Scan for the cell matching the given text and deliver its [x, y] coordinate at center. 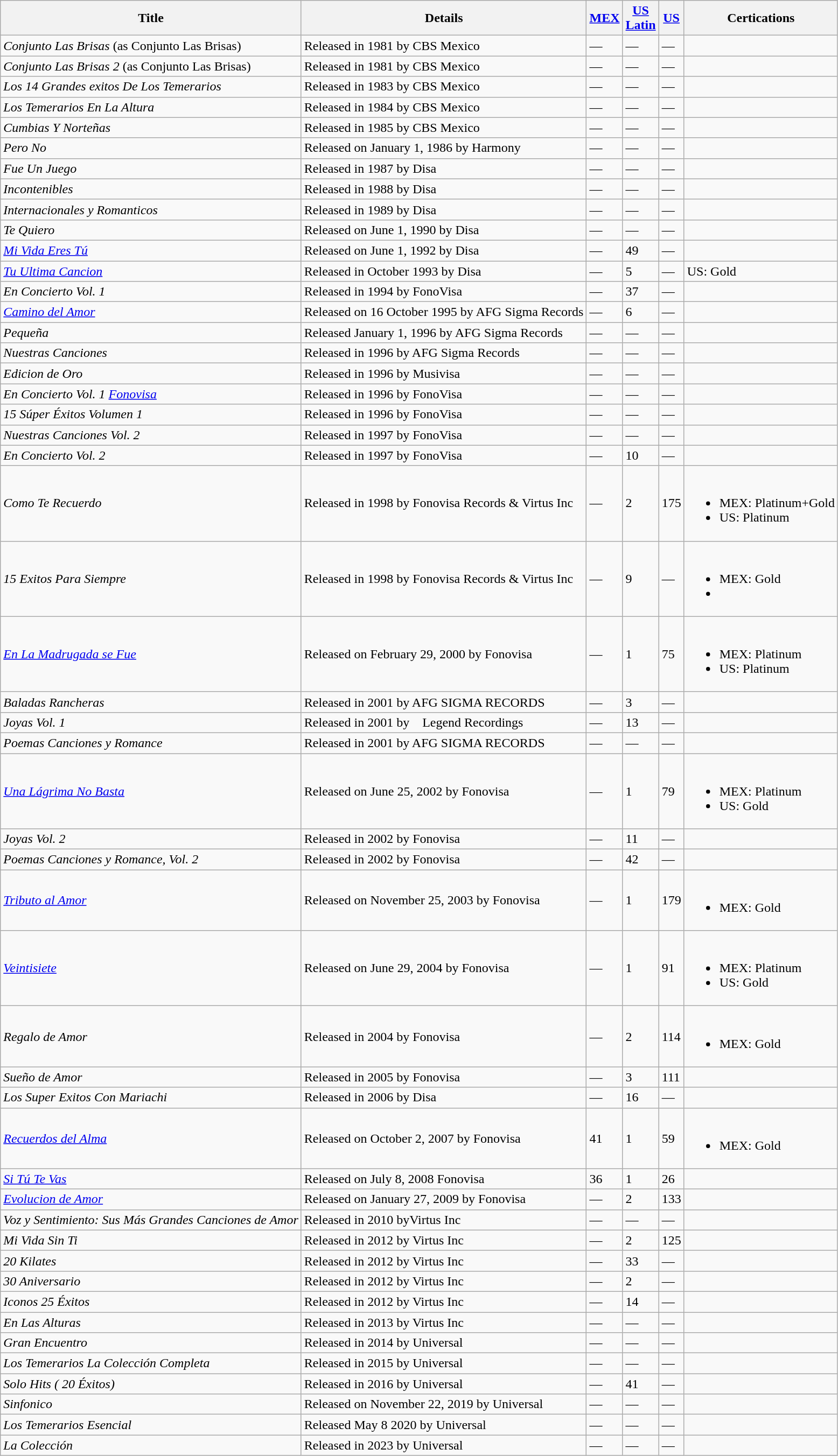
Released on July 8, 2008 Fonovisa [444, 1179]
36 [604, 1179]
Los Temerarios Esencial [151, 1425]
Released on June 25, 2002 by Fonovisa [444, 791]
15 Súper Éxitos Volumen 1 [151, 414]
15 Exitos Para Siempre [151, 579]
Released in 2010 byVirtus Inc [444, 1220]
75 [671, 654]
Released in 1988 by Disa [444, 189]
En La Madrugada se Fue [151, 654]
Los Temerarios La Colección Completa [151, 1363]
Released in 1985 by CBS Mexico [444, 128]
Released in 1996 by Musivisa [444, 374]
Como Te Recuerdo [151, 503]
Released on June 1, 1992 by Disa [444, 250]
Cumbias Y Norteñas [151, 128]
33 [641, 1261]
14 [641, 1302]
Mi Vida Eres Tú [151, 250]
Internacionales y Romanticos [151, 209]
11 [641, 839]
Title [151, 18]
Tu Ultima Cancion [151, 271]
Released on 16 October 1995 by AFG Sigma Records [444, 312]
Veintisiete [151, 968]
20 Kilates [151, 1261]
Conjunto Las Brisas (as Conjunto Las Brisas) [151, 46]
16 [641, 1098]
Nuestras Canciones [151, 353]
59 [671, 1138]
Released in 2023 by Universal [444, 1445]
Released on October 2, 2007 by Fonovisa [444, 1138]
Released on June 29, 2004 by Fonovisa [444, 968]
Released in 1987 by Disa [444, 168]
30 Aniversario [151, 1281]
Gran Encuentro [151, 1343]
Released on January 1, 1986 by Harmony [444, 148]
Mi Vida Sin Ti [151, 1240]
Incontenibles [151, 189]
Released in 2005 by Fonovisa [444, 1077]
US [671, 18]
Released in 2006 by Disa [444, 1098]
Sinfonico [151, 1404]
Released in 1994 by FonoVisa [444, 292]
Recuerdos del Alma [151, 1138]
Los 14 Grandes exitos De Los Temerarios [151, 87]
Poemas Canciones y Romance [151, 743]
Released January 1, 1996 by AFG Sigma Records [444, 333]
Released in 2016 by Universal [444, 1384]
Released in 2001 by Legend Recordings [444, 722]
Sueño de Amor [151, 1077]
Baladas Rancheras [151, 702]
Released on November 22, 2019 by Universal [444, 1404]
Released on January 27, 2009 by Fonovisa [444, 1199]
Si Tú Te Vas [151, 1179]
Los Super Exitos Con Mariachi [151, 1098]
USLatin [641, 18]
La Colección [151, 1445]
Joyas Vol. 1 [151, 722]
Released in 2014 by Universal [444, 1343]
Joyas Vol. 2 [151, 839]
Fue Un Juego [151, 168]
Released in 1996 by AFG Sigma Records [444, 353]
Details [444, 18]
5 [641, 271]
Iconos 25 Éxitos [151, 1302]
En Concierto Vol. 2 [151, 455]
6 [641, 312]
26 [671, 1179]
Los Temerarios En La Altura [151, 107]
Released in October 1993 by Disa [444, 271]
US: Gold [760, 271]
MEX: PlatinumUS: Platinum [760, 654]
Released in 2013 by Virtus Inc [444, 1323]
37 [641, 292]
Released May 8 2020 by Universal [444, 1425]
10 [641, 455]
Solo Hits ( 20 Éxitos) [151, 1384]
Released on June 1, 1990 by Disa [444, 230]
Released in 2015 by Universal [444, 1363]
Voz y Sentimiento: Sus Más Grandes Canciones de Amor [151, 1220]
En Concierto Vol. 1 Fonovisa [151, 394]
Released in 1989 by Disa [444, 209]
114 [671, 1037]
49 [641, 250]
Edicion de Oro [151, 374]
42 [641, 860]
125 [671, 1240]
9 [641, 579]
Released in 1983 by CBS Mexico [444, 87]
13 [641, 722]
Evolucion de Amor [151, 1199]
Released in 2004 by Fonovisa [444, 1037]
Certications [760, 18]
133 [671, 1199]
111 [671, 1077]
91 [671, 968]
79 [671, 791]
175 [671, 503]
Una Lágrima No Basta [151, 791]
179 [671, 900]
Conjunto Las Brisas 2 (as Conjunto Las Brisas) [151, 66]
Te Quiero [151, 230]
Poemas Canciones y Romance, Vol. 2 [151, 860]
MEX [604, 18]
Released in 1984 by CBS Mexico [444, 107]
Nuestras Canciones Vol. 2 [151, 435]
Camino del Amor [151, 312]
MEX: Platinum+GoldUS: Platinum [760, 503]
En Concierto Vol. 1 [151, 292]
Released on February 29, 2000 by Fonovisa [444, 654]
Released on November 25, 2003 by Fonovisa [444, 900]
Pequeña [151, 333]
Regalo de Amor [151, 1037]
Pero No [151, 148]
Tributo al Amor [151, 900]
En Las Alturas [151, 1323]
